Output the [X, Y] coordinate of the center of the cell containing the given text.  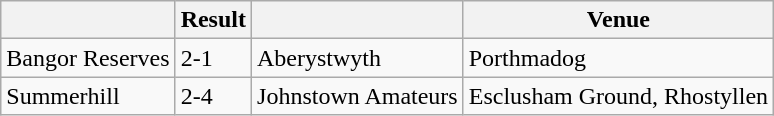
Venue [618, 20]
2-4 [213, 96]
Johnstown Amateurs [358, 96]
Esclusham Ground, Rhostyllen [618, 96]
Porthmadog [618, 58]
Bangor Reserves [88, 58]
Summerhill [88, 96]
2-1 [213, 58]
Result [213, 20]
Aberystwyth [358, 58]
